Determine the (x, y) coordinate at the center of the cell enclosing the given text.  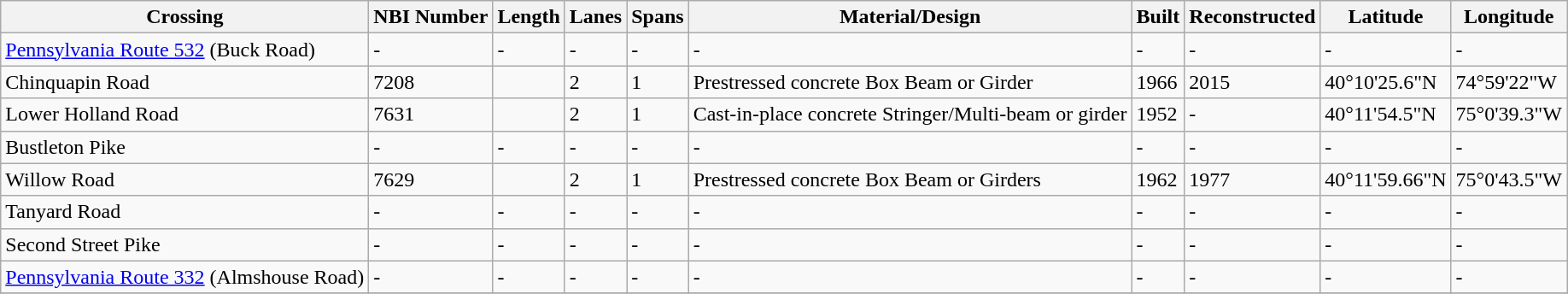
40°10'25.6"N (1385, 82)
Prestressed concrete Box Beam or Girders (910, 179)
Crossing (184, 17)
Tanyard Road (184, 212)
7208 (430, 82)
Reconstructed (1252, 17)
Spans (658, 17)
1966 (1158, 82)
Cast-in-place concrete Stringer/Multi-beam or girder (910, 115)
Lanes (595, 17)
NBI Number (430, 17)
Lower Holland Road (184, 115)
2015 (1252, 82)
74°59'22"W (1508, 82)
Chinquapin Road (184, 82)
Second Street Pike (184, 244)
Length (529, 17)
75°0'39.3"W (1508, 115)
75°0'43.5"W (1508, 179)
Bustleton Pike (184, 147)
Pennsylvania Route 532 (Buck Road) (184, 50)
1962 (1158, 179)
Longitude (1508, 17)
7629 (430, 179)
Prestressed concrete Box Beam or Girder (910, 82)
7631 (430, 115)
Built (1158, 17)
Willow Road (184, 179)
1977 (1252, 179)
1952 (1158, 115)
Pennsylvania Route 332 (Almshouse Road) (184, 277)
Material/Design (910, 17)
40°11'59.66"N (1385, 179)
Latitude (1385, 17)
40°11'54.5"N (1385, 115)
